Detect which cell encompasses the target text, then output its [X, Y] center coordinate. 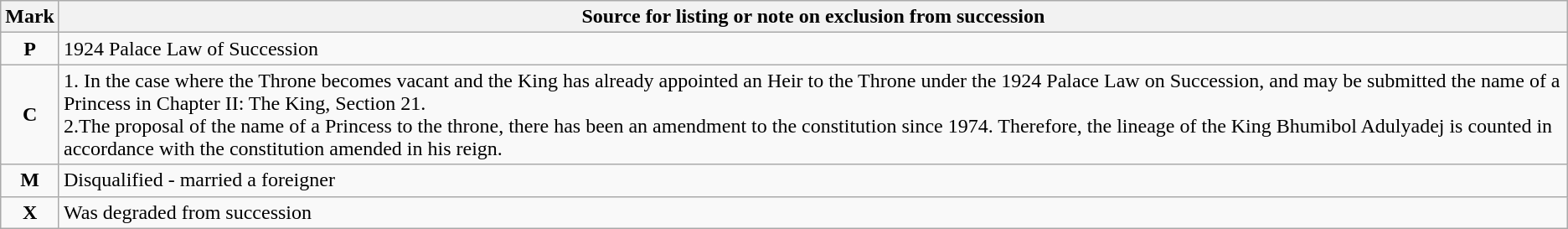
X [30, 212]
M [30, 180]
Was degraded from succession [812, 212]
Mark [30, 17]
Source for listing or note on exclusion from succession [812, 17]
C [30, 114]
P [30, 49]
1924 Palace Law of Succession [812, 49]
Disqualified - married a foreigner [812, 180]
